Detect which cell encompasses the target text, then output its (X, Y) center coordinate. 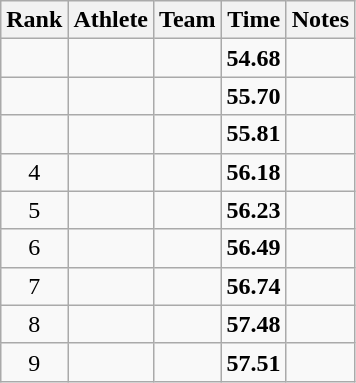
54.68 (254, 58)
55.81 (254, 134)
55.70 (254, 96)
Time (254, 20)
Athlete (111, 20)
57.51 (254, 362)
56.23 (254, 210)
56.18 (254, 172)
57.48 (254, 324)
Notes (320, 20)
5 (34, 210)
9 (34, 362)
8 (34, 324)
6 (34, 248)
Rank (34, 20)
4 (34, 172)
56.74 (254, 286)
56.49 (254, 248)
Team (188, 20)
7 (34, 286)
